Return the (X, Y) coordinate for the center point of the cell that contains the specified text.  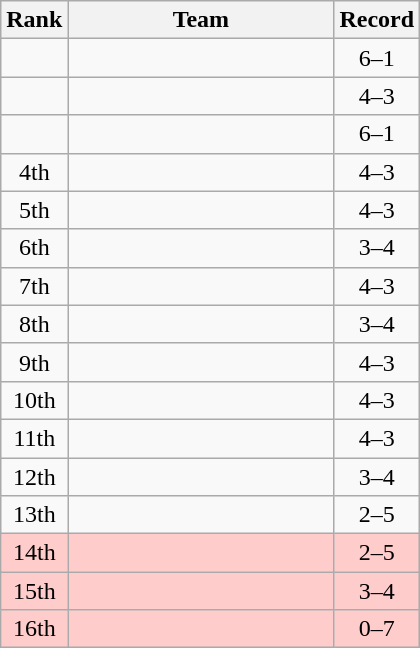
15th (34, 591)
9th (34, 362)
8th (34, 324)
10th (34, 400)
11th (34, 438)
12th (34, 477)
0–7 (377, 629)
6th (34, 248)
16th (34, 629)
4th (34, 172)
Team (201, 20)
13th (34, 515)
5th (34, 210)
Record (377, 20)
Rank (34, 20)
7th (34, 286)
14th (34, 553)
